Output the [X, Y] coordinate of the center of the cell containing the given text.  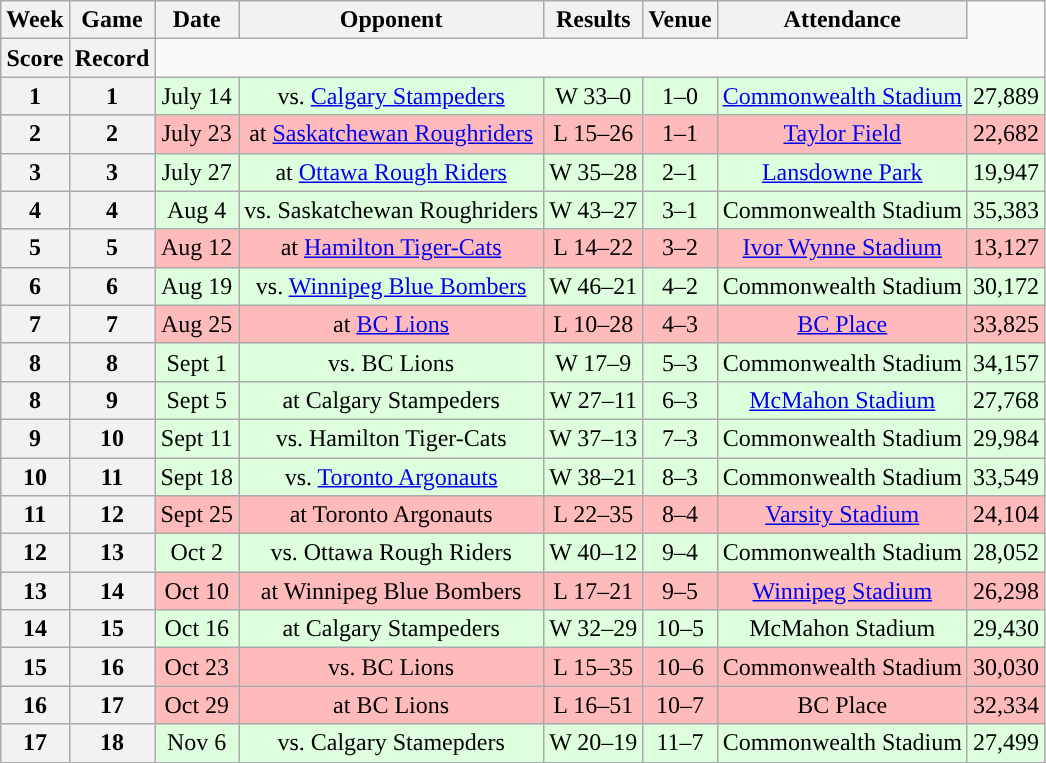
Aug 25 [197, 324]
Ivor Wynne Stadium [842, 248]
W 17–9 [594, 362]
L 15–35 [594, 667]
34,157 [1006, 362]
24,104 [1006, 515]
Opponent [392, 20]
vs. Calgary Stamepders [392, 743]
W 46–21 [594, 286]
vs. Ottawa Rough Riders [392, 553]
Aug 19 [197, 286]
5–3 [680, 362]
9–5 [680, 591]
Sept 5 [197, 400]
L 17–21 [594, 591]
30,030 [1006, 667]
Results [594, 20]
3–1 [680, 210]
8–3 [680, 477]
Oct 29 [197, 705]
32,334 [1006, 705]
Oct 10 [197, 591]
L 16–51 [594, 705]
vs. Saskatchewan Roughriders [392, 210]
3–2 [680, 248]
W 32–29 [594, 629]
at Winnipeg Blue Bombers [392, 591]
6–3 [680, 400]
27,889 [1006, 96]
Game [112, 20]
4–3 [680, 324]
Aug 12 [197, 248]
29,984 [1006, 438]
Winnipeg Stadium [842, 591]
30,172 [1006, 286]
vs. Hamilton Tiger-Cats [392, 438]
W 27–11 [594, 400]
W 43–27 [594, 210]
19,947 [1006, 172]
L 14–22 [594, 248]
1–0 [680, 96]
Lansdowne Park [842, 172]
10–7 [680, 705]
18 [112, 743]
July 14 [197, 96]
W 38–21 [594, 477]
Sept 18 [197, 477]
L 22–35 [594, 515]
Aug 4 [197, 210]
at Saskatchewan Roughriders [392, 134]
Taylor Field [842, 134]
Date [197, 20]
L 10–28 [594, 324]
vs. Winnipeg Blue Bombers [392, 286]
Varsity Stadium [842, 515]
at Toronto Argonauts [392, 515]
29,430 [1006, 629]
4–2 [680, 286]
W 40–12 [594, 553]
Venue [680, 20]
28,052 [1006, 553]
33,825 [1006, 324]
Score [35, 58]
27,768 [1006, 400]
Week [35, 20]
13,127 [1006, 248]
W 35–28 [594, 172]
8–4 [680, 515]
Attendance [842, 20]
Oct 23 [197, 667]
Nov 6 [197, 743]
at Hamilton Tiger-Cats [392, 248]
vs. Calgary Stampeders [392, 96]
W 33–0 [594, 96]
Record [112, 58]
9–4 [680, 553]
33,549 [1006, 477]
1–1 [680, 134]
27,499 [1006, 743]
35,383 [1006, 210]
Sept 1 [197, 362]
W 37–13 [594, 438]
July 23 [197, 134]
vs. Toronto Argonauts [392, 477]
Sept 11 [197, 438]
22,682 [1006, 134]
July 27 [197, 172]
11–7 [680, 743]
10–6 [680, 667]
26,298 [1006, 591]
W 20–19 [594, 743]
at Ottawa Rough Riders [392, 172]
Oct 2 [197, 553]
Sept 25 [197, 515]
L 15–26 [594, 134]
Oct 16 [197, 629]
10–5 [680, 629]
7–3 [680, 438]
2–1 [680, 172]
